Return the (X, Y) coordinate for the center point of the cell that contains the specified text.  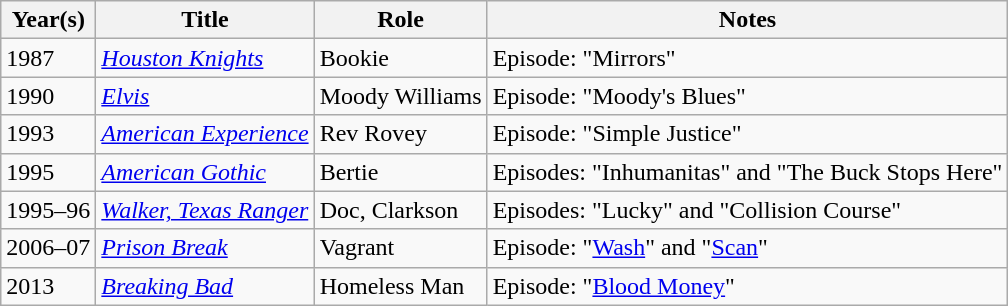
Vagrant (400, 248)
Episode: "Simple Justice" (748, 134)
1993 (48, 134)
Episodes: "Lucky" and "Collision Course" (748, 210)
Notes (748, 20)
Prison Break (205, 248)
Houston Knights (205, 58)
1990 (48, 96)
American Experience (205, 134)
Elvis (205, 96)
Walker, Texas Ranger (205, 210)
Bookie (400, 58)
American Gothic (205, 172)
1995–96 (48, 210)
1987 (48, 58)
Year(s) (48, 20)
Moody Williams (400, 96)
2013 (48, 286)
Episode: "Mirrors" (748, 58)
Episode: "Blood Money" (748, 286)
Episode: "Wash" and "Scan" (748, 248)
2006–07 (48, 248)
Title (205, 20)
Role (400, 20)
1995 (48, 172)
Bertie (400, 172)
Episodes: "Inhumanitas" and "The Buck Stops Here" (748, 172)
Doc, Clarkson (400, 210)
Breaking Bad (205, 286)
Episode: "Moody's Blues" (748, 96)
Rev Rovey (400, 134)
Homeless Man (400, 286)
